Locate the cell with the specified text and output its [x, y] center coordinate. 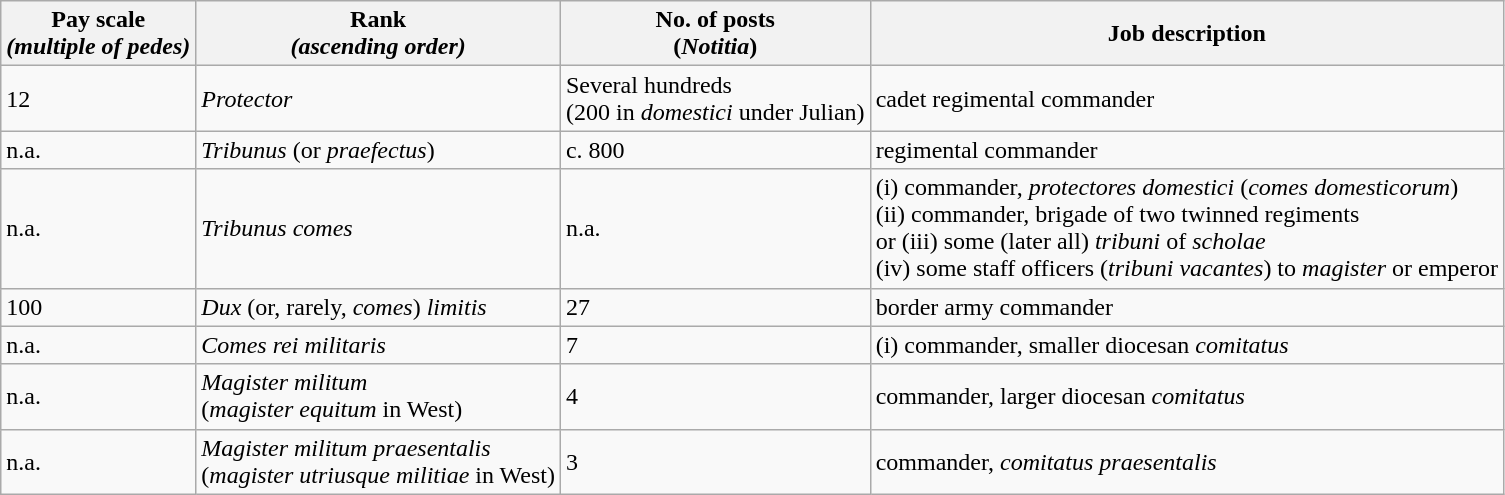
Comes rei militaris [378, 345]
Job description [1186, 34]
Rank(ascending order) [378, 34]
12 [98, 98]
Protector [378, 98]
3 [715, 462]
Dux (or, rarely, comes) limitis [378, 307]
27 [715, 307]
cadet regimental commander [1186, 98]
4 [715, 396]
Tribunus comes [378, 228]
Pay scale(multiple of pedes) [98, 34]
border army commander [1186, 307]
(i) commander, smaller diocesan comitatus [1186, 345]
Magister militum praesentalis(magister utriusque militiae in West) [378, 462]
commander, larger diocesan comitatus [1186, 396]
regimental commander [1186, 150]
Magister militum(magister equitum in West) [378, 396]
7 [715, 345]
c. 800 [715, 150]
100 [98, 307]
No. of posts(Notitia) [715, 34]
Several hundreds(200 in domestici under Julian) [715, 98]
Tribunus (or praefectus) [378, 150]
commander, comitatus praesentalis [1186, 462]
